Return the [X, Y] coordinate for the center point of the cell that contains the specified text.  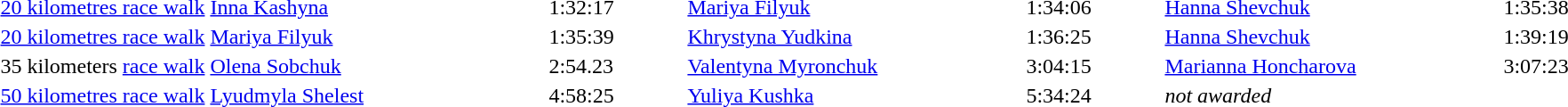
Olena Sobchuk [377, 66]
Marianna Honcharova [1332, 66]
1:36:25 [1093, 37]
Khrystyna Yudkina [854, 37]
1:35:39 [615, 37]
Valentyna Myronchuk [854, 66]
Hanna Shevchuk [1332, 37]
3:04:15 [1093, 66]
Mariya Filyuk [377, 37]
2:54.23 [615, 66]
